Detect which cell encompasses the target text, then output its (x, y) center coordinate. 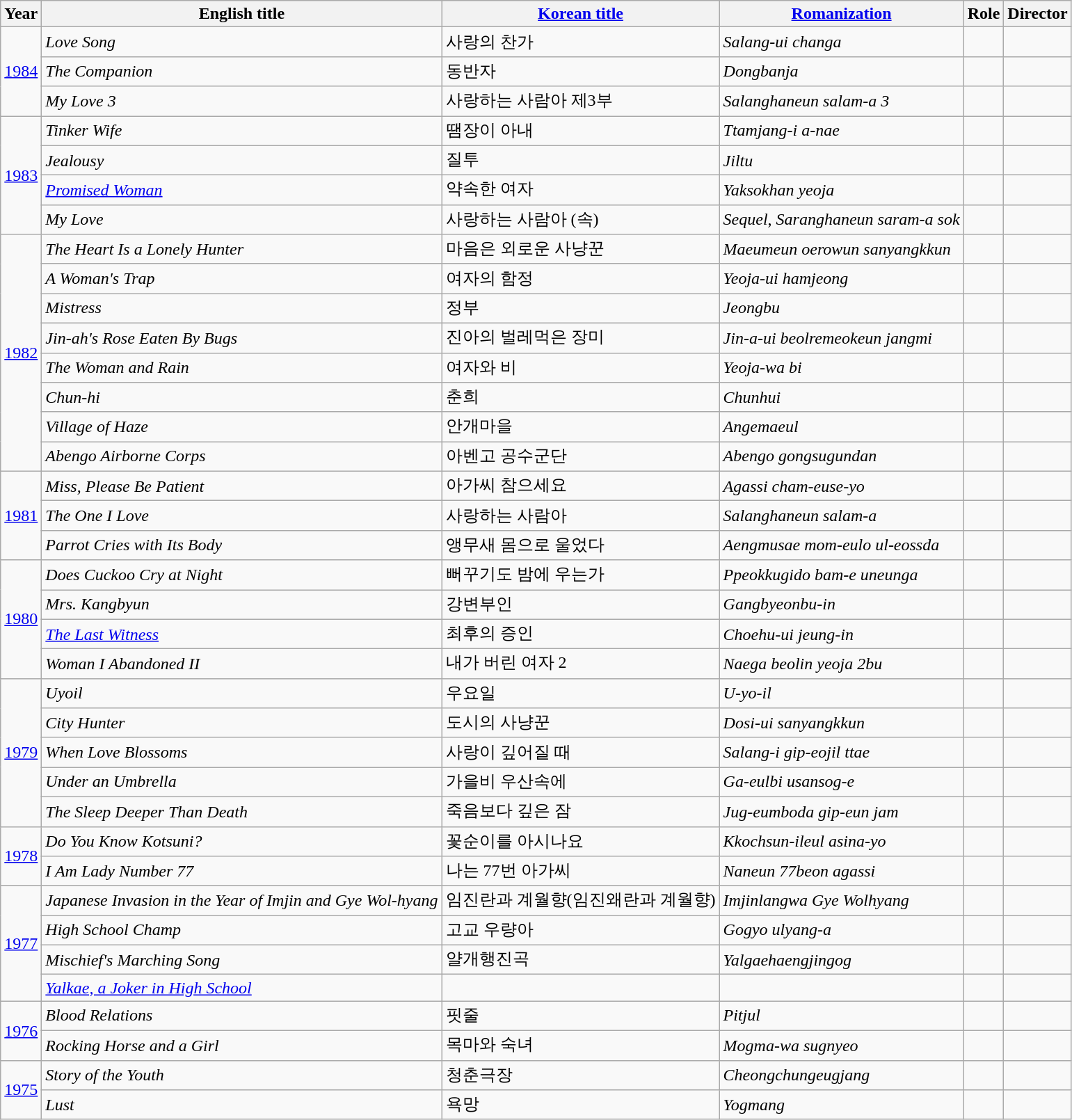
Jin-a-ui beolremeokeun jangmi (842, 338)
Blood Relations (242, 1016)
Woman I Abandoned II (242, 664)
The Woman and Rain (242, 367)
Dongbanja (842, 71)
춘희 (580, 398)
땜장이 아내 (580, 131)
Jeongbu (842, 309)
사랑이 깊어질 때 (580, 753)
Dosi-ui sanyangkkun (842, 723)
Mrs. Kangbyun (242, 605)
Angemaeul (842, 427)
Love Song (242, 42)
Salanghaneun salam-a 3 (842, 102)
My Love (242, 220)
앵무새 몸으로 울었다 (580, 545)
1976 (21, 1031)
When Love Blossoms (242, 753)
Salang-i gip-eojil ttae (842, 753)
Yogmang (842, 1105)
Ga-eulbi usansog-e (842, 782)
Rocking Horse and a Girl (242, 1045)
Japanese Invasion in the Year of Imjin and Gye Wol-hyang (242, 900)
아벤고 공수군단 (580, 456)
뻐꾸기도 밤에 우는가 (580, 575)
Abengo Airborne Corps (242, 456)
1979 (21, 753)
Does Cuckoo Cry at Night (242, 575)
안개마을 (580, 427)
진아의 벌레먹은 장미 (580, 338)
Village of Haze (242, 427)
Parrot Cries with Its Body (242, 545)
The Last Witness (242, 634)
Miss, Please Be Patient (242, 486)
1978 (21, 856)
여자의 함정 (580, 278)
1977 (21, 943)
Mischief's Marching Song (242, 960)
죽음보다 깊은 잠 (580, 811)
Yeoja-ui hamjeong (842, 278)
Lust (242, 1105)
임진란과 계월향(임진왜란과 계월향) (580, 900)
I Am Lady Number 77 (242, 871)
핏줄 (580, 1016)
A Woman's Trap (242, 278)
Salang-ui changa (842, 42)
Year (21, 14)
최후의 증인 (580, 634)
Naneun 77beon agassi (842, 871)
욕망 (580, 1105)
사랑하는 사람아 (속) (580, 220)
1980 (21, 619)
우요일 (580, 693)
내가 버린 여자 2 (580, 664)
나는 77번 아가씨 (580, 871)
Sequel, Saranghaneun saram-a sok (842, 220)
Uyoil (242, 693)
Kkochsun-ileul asina-yo (842, 842)
Jug-eumboda gip-eun jam (842, 811)
The One I Love (242, 516)
Maeumeun oerowun sanyangkkun (842, 249)
U-yo-il (842, 693)
Imjinlangwa Gye Wolhyang (842, 900)
도시의 사냥꾼 (580, 723)
1984 (21, 72)
Naega beolin yeoja 2bu (842, 664)
Jin-ah's Rose Eaten By Bugs (242, 338)
Chunhui (842, 398)
My Love 3 (242, 102)
Romanization (842, 14)
Mogma-wa sugnyeo (842, 1045)
Role (984, 14)
Yeoja-wa bi (842, 367)
사랑의 찬가 (580, 42)
English title (242, 14)
The Sleep Deeper Than Death (242, 811)
City Hunter (242, 723)
얄개행진곡 (580, 960)
사랑하는 사람아 제3부 (580, 102)
Pitjul (842, 1016)
Promised Woman (242, 191)
Story of the Youth (242, 1075)
1981 (21, 515)
Chun-hi (242, 398)
Agassi cham-euse-yo (842, 486)
Salanghaneun salam-a (842, 516)
Aengmusae mom-eulo ul-eossda (842, 545)
청춘극장 (580, 1075)
질투 (580, 160)
Ppeokkugido bam-e uneunga (842, 575)
Yalgaehaengjingog (842, 960)
Gogyo ulyang-a (842, 931)
사랑하는 사람아 (580, 516)
High School Champ (242, 931)
여자와 비 (580, 367)
약속한 여자 (580, 191)
The Heart Is a Lonely Hunter (242, 249)
꽃순이를 아시나요 (580, 842)
Ttamjang-i a-nae (842, 131)
Tinker Wife (242, 131)
정부 (580, 309)
아가씨 참으세요 (580, 486)
Abengo gongsugundan (842, 456)
1982 (21, 353)
Gangbyeonbu-in (842, 605)
Korean title (580, 14)
Yalkae, a Joker in High School (242, 988)
Choehu-ui jeung-in (842, 634)
가을비 우산속에 (580, 782)
1975 (21, 1089)
The Companion (242, 71)
Yaksokhan yeoja (842, 191)
Under an Umbrella (242, 782)
동반자 (580, 71)
Jiltu (842, 160)
Director (1038, 14)
Do You Know Kotsuni? (242, 842)
Cheongchungeugjang (842, 1075)
Jealousy (242, 160)
강변부인 (580, 605)
1983 (21, 175)
마음은 외로운 사냥꾼 (580, 249)
고교 우량아 (580, 931)
목마와 숙녀 (580, 1045)
Mistress (242, 309)
